Locate the cell with the specified text and output its (X, Y) center coordinate. 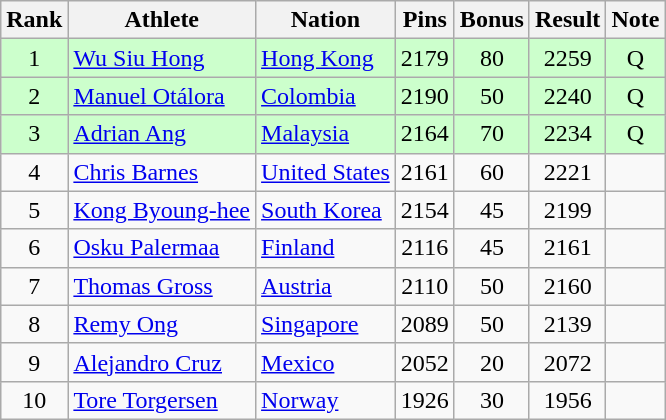
4 (34, 172)
Mexico (326, 362)
2221 (567, 172)
30 (492, 400)
South Korea (326, 210)
2164 (424, 134)
2240 (567, 96)
Norway (326, 400)
6 (34, 248)
Kong Byoung-hee (162, 210)
2190 (424, 96)
2154 (424, 210)
United States (326, 172)
Malaysia (326, 134)
1 (34, 58)
20 (492, 362)
2052 (424, 362)
2072 (567, 362)
10 (34, 400)
Tore Torgersen (162, 400)
2234 (567, 134)
2110 (424, 286)
Result (567, 20)
Colombia (326, 96)
2199 (567, 210)
Wu Siu Hong (162, 58)
Note (636, 20)
1956 (567, 400)
Hong Kong (326, 58)
2259 (567, 58)
80 (492, 58)
5 (34, 210)
2116 (424, 248)
70 (492, 134)
2 (34, 96)
Nation (326, 20)
2160 (567, 286)
7 (34, 286)
Singapore (326, 324)
1926 (424, 400)
60 (492, 172)
Manuel Otálora (162, 96)
Alejandro Cruz (162, 362)
Bonus (492, 20)
Remy Ong (162, 324)
Rank (34, 20)
2179 (424, 58)
Thomas Gross (162, 286)
2089 (424, 324)
Austria (326, 286)
8 (34, 324)
Pins (424, 20)
Finland (326, 248)
Osku Palermaa (162, 248)
2139 (567, 324)
Athlete (162, 20)
9 (34, 362)
Chris Barnes (162, 172)
3 (34, 134)
Adrian Ang (162, 134)
